Return [X, Y] of the center of cell containing provided text 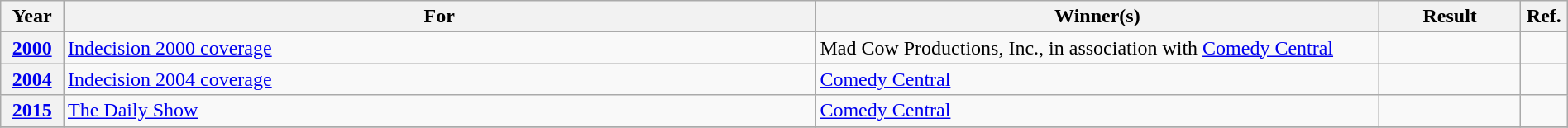
2000 [32, 48]
2015 [32, 111]
The Daily Show [440, 111]
Year [32, 17]
Mad Cow Productions, Inc., in association with Comedy Central [1097, 48]
2004 [32, 79]
Indecision 2004 coverage [440, 79]
Result [1450, 17]
For [440, 17]
Indecision 2000 coverage [440, 48]
Ref. [1543, 17]
Winner(s) [1097, 17]
